For the text-containing cell, return its midpoint in [X, Y] coordinate format. 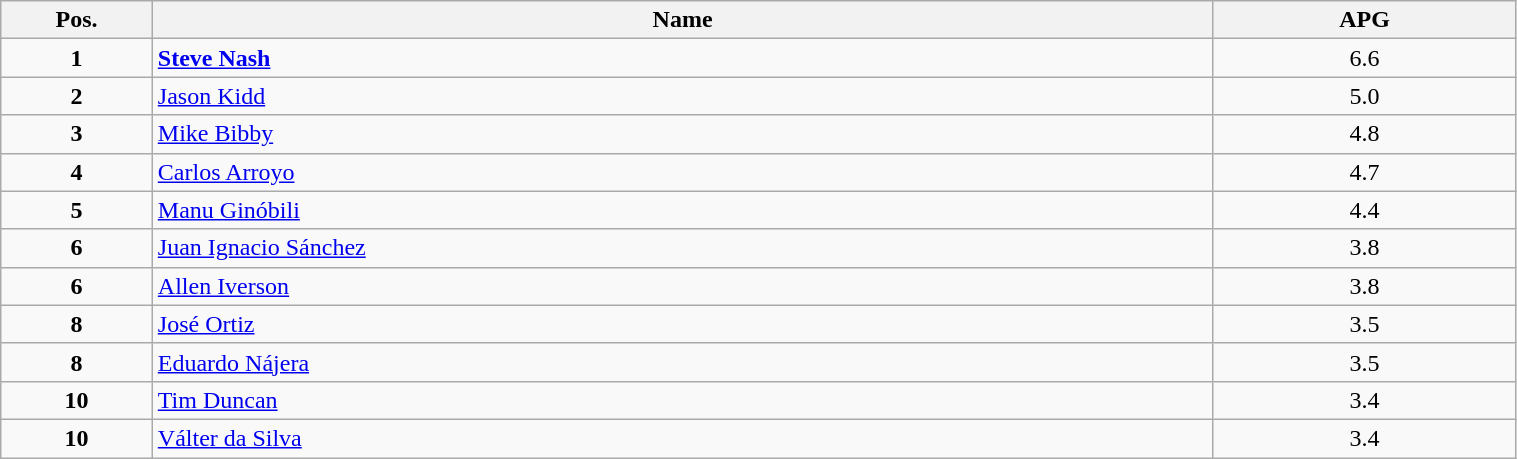
José Ortiz [682, 324]
Carlos Arroyo [682, 172]
Eduardo Nájera [682, 362]
Steve Nash [682, 58]
Pos. [77, 20]
5 [77, 210]
Jason Kidd [682, 96]
Allen Iverson [682, 286]
Mike Bibby [682, 134]
Tim Duncan [682, 400]
3 [77, 134]
4 [77, 172]
4.7 [1364, 172]
Name [682, 20]
2 [77, 96]
4.4 [1364, 210]
Manu Ginóbili [682, 210]
APG [1364, 20]
1 [77, 58]
5.0 [1364, 96]
4.8 [1364, 134]
6.6 [1364, 58]
Válter da Silva [682, 438]
Juan Ignacio Sánchez [682, 248]
